Return the (X, Y) coordinate for the center point of the cell that contains the specified text.  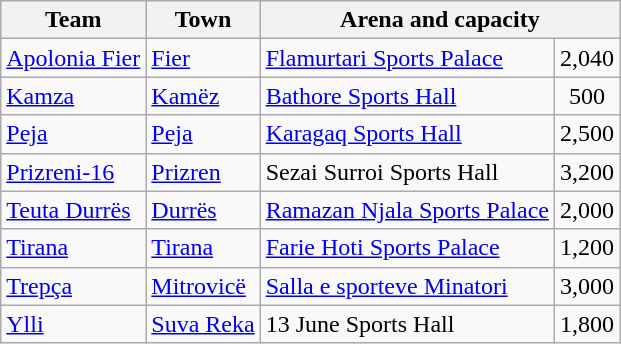
Durrës (203, 210)
2,040 (586, 58)
Salla e sporteve Minatori (407, 286)
Prizreni-16 (74, 172)
Apolonia Fier (74, 58)
Prizren (203, 172)
Fier (203, 58)
Suva Reka (203, 324)
Ylli (74, 324)
3,200 (586, 172)
Trepça (74, 286)
Town (203, 20)
Sezai Surroi Sports Hall (407, 172)
2,500 (586, 134)
Flamurtari Sports Palace (407, 58)
Arena and capacity (440, 20)
Kamza (74, 96)
1,200 (586, 248)
2,000 (586, 210)
Bathore Sports Hall (407, 96)
Farie Hoti Sports Palace (407, 248)
3,000 (586, 286)
500 (586, 96)
Mitrovicë (203, 286)
Ramazan Njala Sports Palace (407, 210)
13 June Sports Hall (407, 324)
1,800 (586, 324)
Teuta Durrës (74, 210)
Team (74, 20)
Kamëz (203, 96)
Karagaq Sports Hall (407, 134)
